Extract the (x, y) coordinate from the center of the cell holding the provided text.  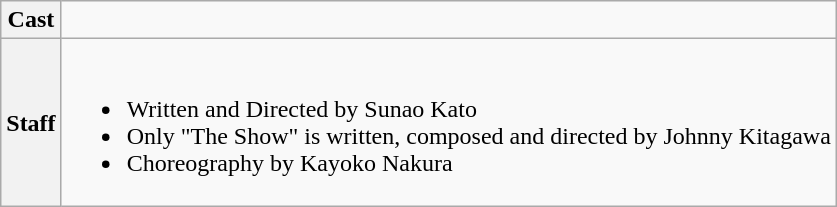
Written and Directed by Sunao KatoOnly "The Show" is written, composed and directed by Johnny KitagawaChoreography by Kayoko Nakura (448, 122)
Staff (31, 122)
Cast (31, 20)
